Capture the cell that displays the provided text and extract its [X, Y] central coordinate. 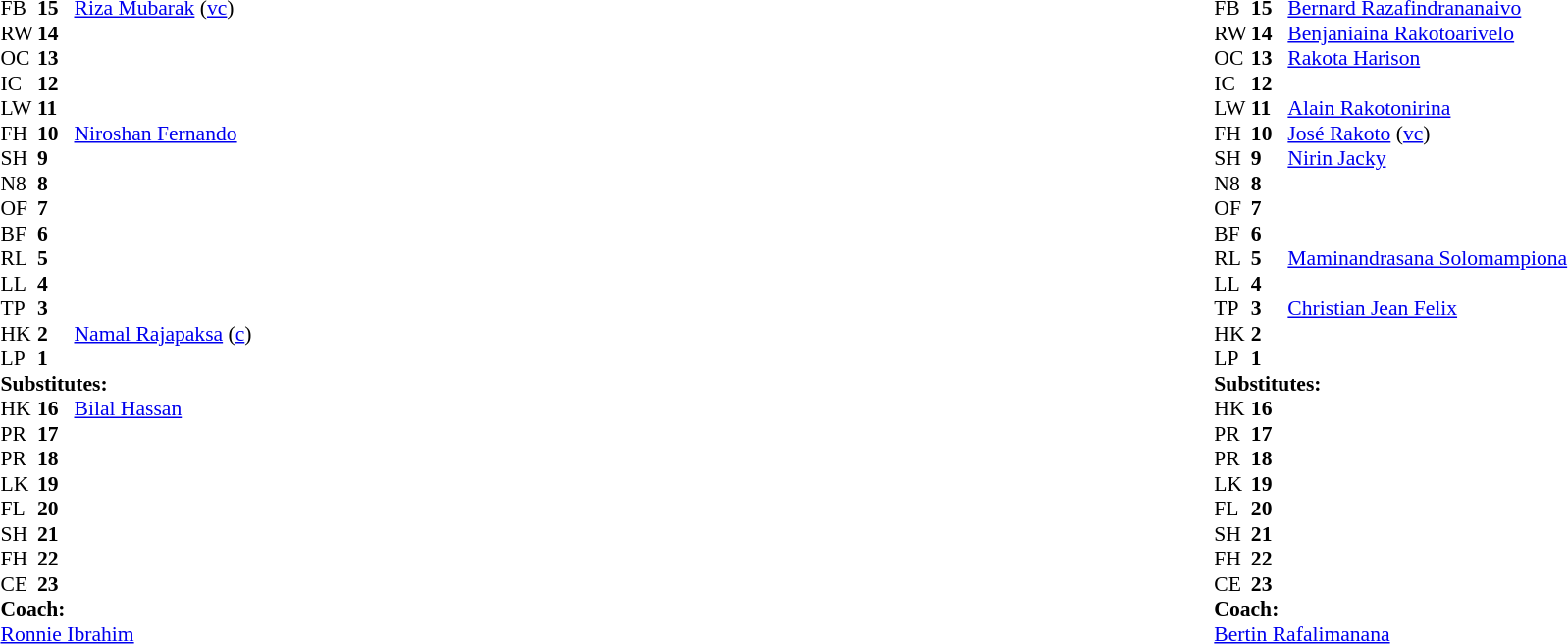
Bilal Hassan [163, 409]
Christian Jean Felix [1427, 309]
Maminandrasana Solomampiona [1427, 258]
Namal Rajapaksa (c) [163, 334]
Nirin Jacky [1427, 158]
Benjaniaina Rakotoarivelo [1427, 33]
Rakota Harison [1427, 58]
José Rakoto (vc) [1427, 134]
Niroshan Fernando [163, 134]
Alain Rakotonirina [1427, 109]
